Return [X, Y] of the center of cell containing provided text 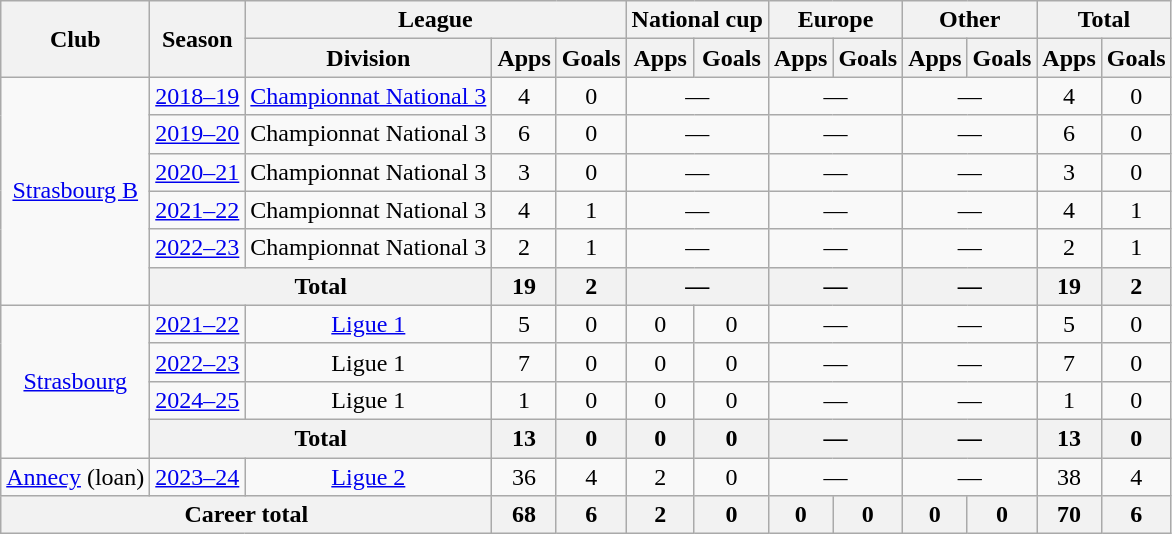
Season [198, 39]
70 [1069, 515]
Europe [835, 20]
68 [524, 515]
Strasbourg [76, 381]
38 [1069, 477]
Other [970, 20]
League [436, 20]
Annecy (loan) [76, 477]
National cup [697, 20]
Club [76, 39]
2018–19 [198, 96]
Division [368, 58]
2020–21 [198, 172]
2019–20 [198, 134]
Ligue 2 [368, 477]
Strasbourg B [76, 191]
Career total [246, 515]
36 [524, 477]
2024–25 [198, 400]
2023–24 [198, 477]
